Scan for the cell matching the given text and deliver its [x, y] coordinate at center. 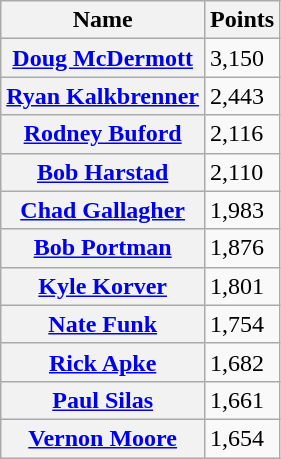
Vernon Moore [103, 438]
Rick Apke [103, 362]
1,661 [242, 400]
Ryan Kalkbrenner [103, 96]
Chad Gallagher [103, 210]
3,150 [242, 58]
Rodney Buford [103, 134]
Bob Harstad [103, 172]
Paul Silas [103, 400]
Points [242, 20]
Bob Portman [103, 248]
1,876 [242, 248]
Nate Funk [103, 324]
2,116 [242, 134]
1,801 [242, 286]
Kyle Korver [103, 286]
1,754 [242, 324]
Name [103, 20]
2,443 [242, 96]
1,654 [242, 438]
Doug McDermott [103, 58]
1,983 [242, 210]
1,682 [242, 362]
2,110 [242, 172]
